Detect which cell encompasses the target text, then output its [X, Y] center coordinate. 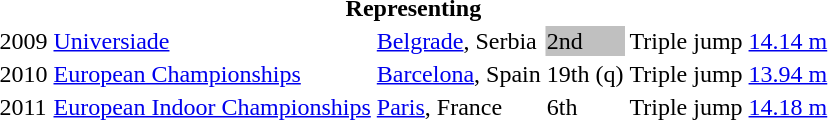
19th (q) [585, 74]
European Championships [212, 74]
Belgrade, Serbia [458, 41]
2nd [585, 41]
Barcelona, Spain [458, 74]
Universiade [212, 41]
